For the text-containing cell, return its midpoint in [X, Y] coordinate format. 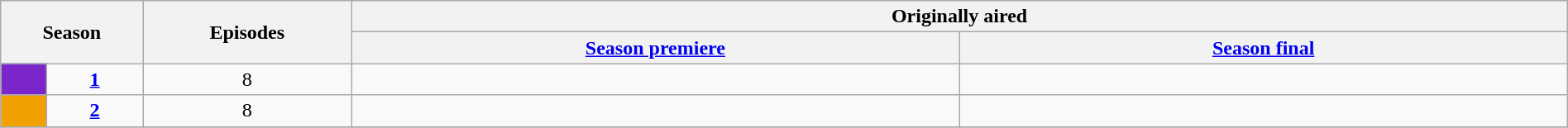
Originally aired [959, 17]
1 [94, 79]
2 [94, 111]
Season [72, 32]
Episodes [247, 32]
Season final [1264, 48]
Season premiere [655, 48]
